Extract the (x, y) coordinate from the center of the cell holding the provided text.  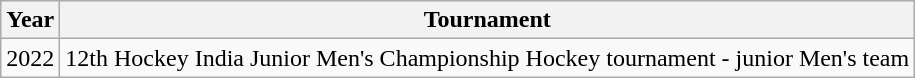
Year (30, 20)
2022 (30, 58)
12th Hockey India Junior Men's Championship Hockey tournament - junior Men's team (488, 58)
Tournament (488, 20)
